Output the (x, y) coordinate of the center of the cell containing the given text.  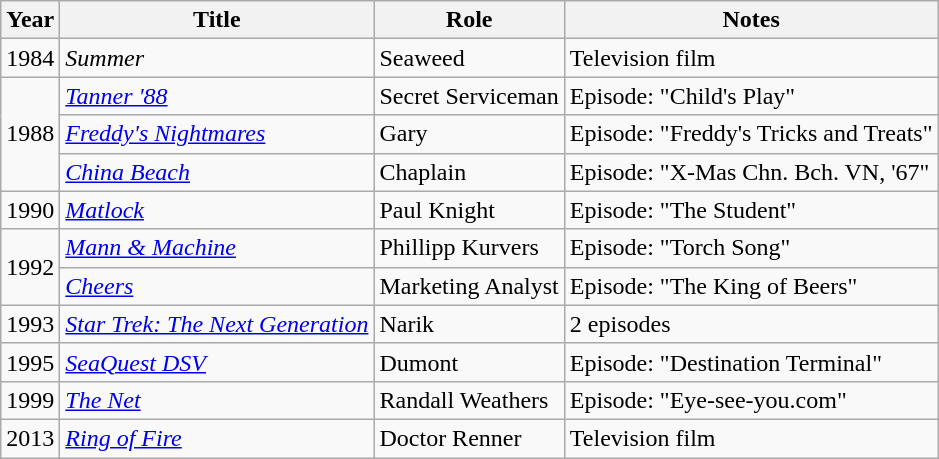
Title (217, 20)
1988 (30, 134)
The Net (217, 400)
Episode: "X-Mas Chn. Bch. VN, '67" (751, 172)
1992 (30, 267)
Cheers (217, 286)
Notes (751, 20)
Episode: "Destination Terminal" (751, 362)
Tanner '88 (217, 96)
1993 (30, 324)
Gary (469, 134)
Episode: "Torch Song" (751, 248)
Role (469, 20)
Episode: "Eye-see-you.com" (751, 400)
Dumont (469, 362)
Marketing Analyst (469, 286)
Matlock (217, 210)
Doctor Renner (469, 438)
2 episodes (751, 324)
Episode: "Freddy's Tricks and Treats" (751, 134)
1995 (30, 362)
Chaplain (469, 172)
Star Trek: The Next Generation (217, 324)
Ring of Fire (217, 438)
Seaweed (469, 58)
Episode: "The Student" (751, 210)
Phillipp Kurvers (469, 248)
SeaQuest DSV (217, 362)
Year (30, 20)
Randall Weathers (469, 400)
Narik (469, 324)
Episode: "The King of Beers" (751, 286)
Freddy's Nightmares (217, 134)
1990 (30, 210)
1999 (30, 400)
1984 (30, 58)
Paul Knight (469, 210)
Summer (217, 58)
2013 (30, 438)
Episode: "Child's Play" (751, 96)
Mann & Machine (217, 248)
Secret Serviceman (469, 96)
China Beach (217, 172)
